Pinpoint the cell where the given text exists, returning its (X, Y) midpoint coordinate. 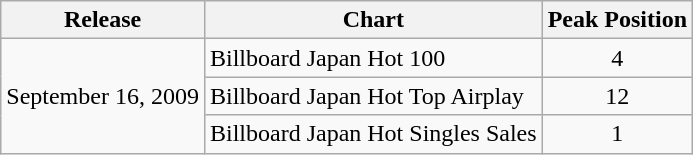
4 (617, 58)
Billboard Japan Hot 100 (373, 58)
September 16, 2009 (103, 96)
Peak Position (617, 20)
Billboard Japan Hot Top Airplay (373, 96)
Release (103, 20)
1 (617, 134)
Billboard Japan Hot Singles Sales (373, 134)
12 (617, 96)
Chart (373, 20)
